For the text-containing cell, return its midpoint in (X, Y) coordinate format. 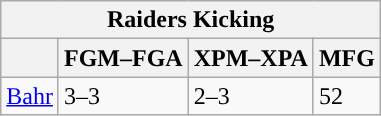
2–3 (250, 96)
MFG (346, 58)
52 (346, 96)
Bahr (30, 96)
3–3 (123, 96)
FGM–FGA (123, 58)
XPM–XPA (250, 58)
Raiders Kicking (191, 20)
